Provide the (x, y) coordinate of the cell's center where the given text is located.  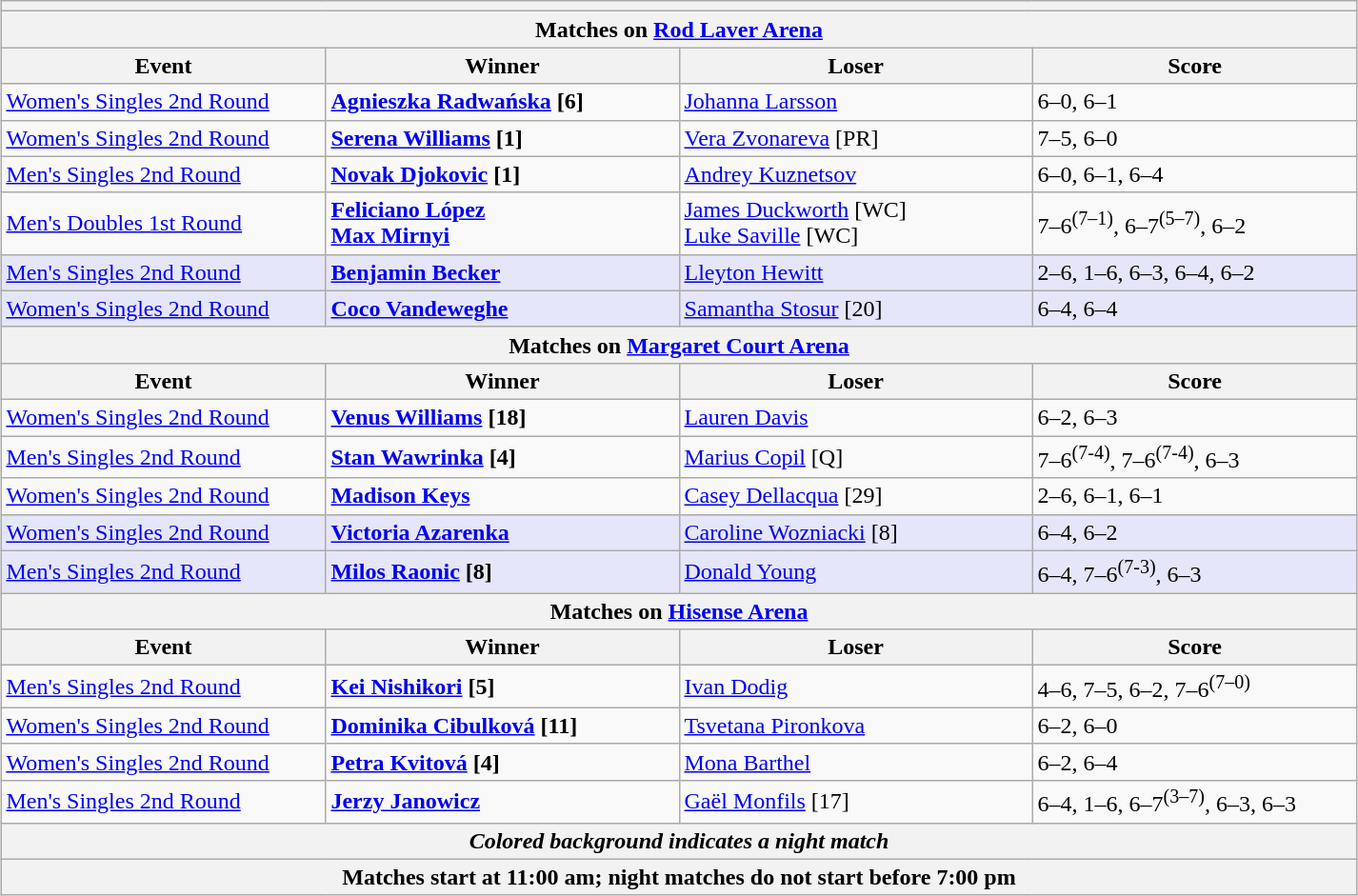
Tsvetana Pironkova (855, 726)
Matches on Hisense Arena (679, 611)
Marius Copil [Q] (855, 457)
Donald Young (855, 571)
Agnieszka Radwańska [6] (503, 102)
Kei Nishikori [5] (503, 687)
6–0, 6–1 (1194, 102)
6–0, 6–1, 6–4 (1194, 174)
Lleyton Hewitt (855, 272)
Matches start at 11:00 am; night matches do not start before 7:00 pm (679, 877)
Victoria Azarenka (503, 532)
7–6(7-4), 7–6(7-4), 6–3 (1194, 457)
Coco Vandeweghe (503, 309)
Samantha Stosur [20] (855, 309)
Jerzy Janowicz (503, 802)
6–4, 7–6(7-3), 6–3 (1194, 571)
Matches on Rod Laver Arena (679, 30)
7–6(7–1), 6–7(5–7), 6–2 (1194, 223)
Madison Keys (503, 496)
6–4, 1–6, 6–7(3–7), 6–3, 6–3 (1194, 802)
Ivan Dodig (855, 687)
Milos Raonic [8] (503, 571)
Feliciano López Max Mirnyi (503, 223)
4–6, 7–5, 6–2, 7–6(7–0) (1194, 687)
Vera Zvonareva [PR] (855, 138)
6–2, 6–3 (1194, 417)
Serena Williams [1] (503, 138)
6–2, 6–4 (1194, 762)
Lauren Davis (855, 417)
Novak Djokovic [1] (503, 174)
Petra Kvitová [4] (503, 762)
Stan Wawrinka [4] (503, 457)
Men's Doubles 1st Round (164, 223)
6–4, 6–2 (1194, 532)
2–6, 1–6, 6–3, 6–4, 6–2 (1194, 272)
Matches on Margaret Court Arena (679, 345)
Andrey Kuznetsov (855, 174)
Johanna Larsson (855, 102)
6–4, 6–4 (1194, 309)
7–5, 6–0 (1194, 138)
Benjamin Becker (503, 272)
Caroline Wozniacki [8] (855, 532)
Colored background indicates a night match (679, 841)
Casey Dellacqua [29] (855, 496)
Mona Barthel (855, 762)
Dominika Cibulková [11] (503, 726)
2–6, 6–1, 6–1 (1194, 496)
Gaël Monfils [17] (855, 802)
Venus Williams [18] (503, 417)
James Duckworth [WC] Luke Saville [WC] (855, 223)
6–2, 6–0 (1194, 726)
